Return (X, Y) of the center of cell containing provided text 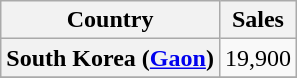
Sales (258, 20)
Country (110, 20)
South Korea (Gaon) (110, 58)
19,900 (258, 58)
